Locate the cell with the specified text and output its (X, Y) center coordinate. 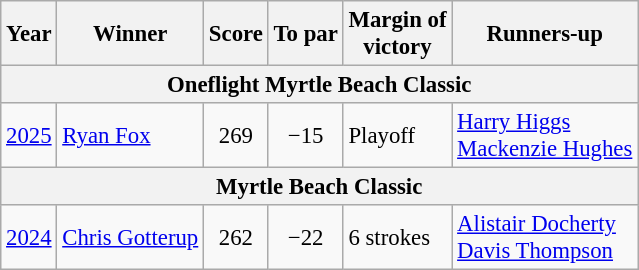
Score (236, 34)
6 strokes (398, 238)
2025 (29, 136)
Alistair Docherty Davis Thompson (545, 238)
Ryan Fox (130, 136)
Myrtle Beach Classic (320, 187)
Runners-up (545, 34)
262 (236, 238)
Winner (130, 34)
Harry Higgs Mackenzie Hughes (545, 136)
Chris Gotterup (130, 238)
−22 (306, 238)
2024 (29, 238)
Oneflight Myrtle Beach Classic (320, 85)
Year (29, 34)
Margin ofvictory (398, 34)
Playoff (398, 136)
−15 (306, 136)
269 (236, 136)
To par (306, 34)
